Scan for the cell matching the given text and deliver its [x, y] coordinate at center. 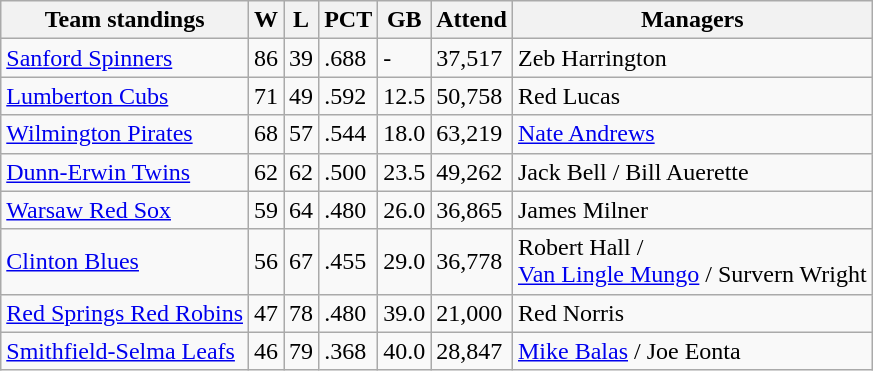
.455 [348, 262]
Dunn-Erwin Twins [125, 172]
40.0 [404, 351]
12.5 [404, 96]
James Milner [692, 210]
Nate Andrews [692, 134]
68 [266, 134]
64 [302, 210]
Wilmington Pirates [125, 134]
63,219 [472, 134]
71 [266, 96]
79 [302, 351]
47 [266, 313]
Mike Balas / Joe Eonta [692, 351]
Robert Hall /Van Lingle Mungo / Survern Wright [692, 262]
Red Lucas [692, 96]
36,778 [472, 262]
.544 [348, 134]
Lumberton Cubs [125, 96]
59 [266, 210]
- [404, 58]
.688 [348, 58]
21,000 [472, 313]
57 [302, 134]
39.0 [404, 313]
.368 [348, 351]
23.5 [404, 172]
.500 [348, 172]
.592 [348, 96]
56 [266, 262]
GB [404, 20]
37,517 [472, 58]
Jack Bell / Bill Auerette [692, 172]
29.0 [404, 262]
28,847 [472, 351]
PCT [348, 20]
Red Springs Red Robins [125, 313]
46 [266, 351]
Sanford Spinners [125, 58]
Smithfield-Selma Leafs [125, 351]
49 [302, 96]
86 [266, 58]
67 [302, 262]
18.0 [404, 134]
Team standings [125, 20]
Attend [472, 20]
Red Norris [692, 313]
Zeb Harrington [692, 58]
Clinton Blues [125, 262]
50,758 [472, 96]
36,865 [472, 210]
49,262 [472, 172]
39 [302, 58]
L [302, 20]
W [266, 20]
Managers [692, 20]
26.0 [404, 210]
Warsaw Red Sox [125, 210]
78 [302, 313]
